Pinpoint the cell where the given text exists, returning its [x, y] midpoint coordinate. 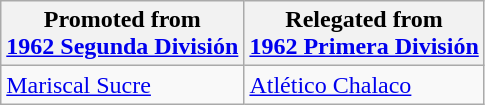
Promoted from1962 Segunda División [122, 34]
Relegated from1962 Primera División [364, 34]
Atlético Chalaco [364, 85]
Mariscal Sucre [122, 85]
